Locate the cell with the specified text and output its [x, y] center coordinate. 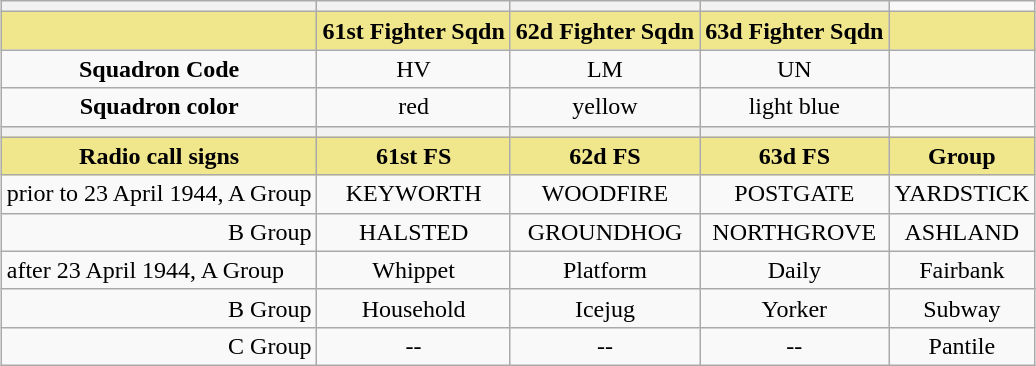
prior to 23 April 1944, A Group [159, 194]
Yorker [794, 308]
Whippet [414, 270]
62d FS [604, 156]
NORTHGROVE [794, 232]
Group [962, 156]
Icejug [604, 308]
GROUNDHOG [604, 232]
Fairbank [962, 270]
ASHLAND [962, 232]
LM [604, 69]
61st FS [414, 156]
Pantile [962, 346]
UN [794, 69]
63d FS [794, 156]
red [414, 107]
Daily [794, 270]
HALSTED [414, 232]
Radio call signs [159, 156]
61st Fighter Sqdn [414, 31]
WOODFIRE [604, 194]
POSTGATE [794, 194]
light blue [794, 107]
Subway [962, 308]
C Group [159, 346]
Squadron color [159, 107]
63d Fighter Sqdn [794, 31]
yellow [604, 107]
Household [414, 308]
Squadron Code [159, 69]
YARDSTICK [962, 194]
Platform [604, 270]
KEYWORTH [414, 194]
HV [414, 69]
62d Fighter Sqdn [604, 31]
after 23 April 1944, A Group [159, 270]
